Provide the (X, Y) coordinate of the cell's center where the given text is located.  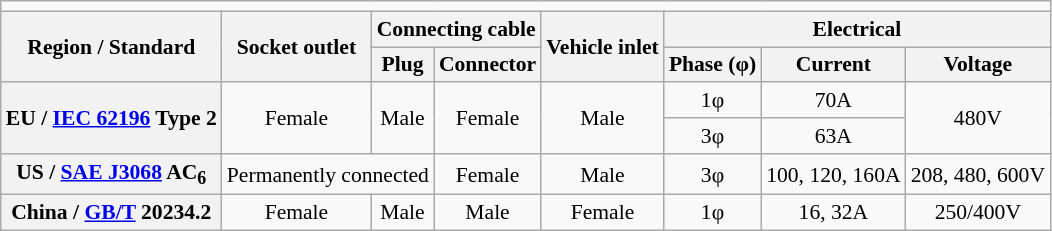
Connecting cable (456, 29)
Permanently connected (328, 174)
Plug (402, 65)
208, 480, 600V (978, 174)
Vehicle inlet (602, 46)
US / SAE J3068 AC6 (112, 174)
480V (978, 118)
Electrical (857, 29)
Phase (φ) (712, 65)
Socket outlet (296, 46)
Connector (488, 65)
China / GB/T 20234.2 (112, 213)
63A (833, 136)
EU / IEC 62196 Type 2 (112, 118)
Region / Standard (112, 46)
Current (833, 65)
16, 32A (833, 213)
70A (833, 101)
Voltage (978, 65)
100, 120, 160A (833, 174)
250/400V (978, 213)
